Provide the (X, Y) coordinate of the cell's center where the given text is located.  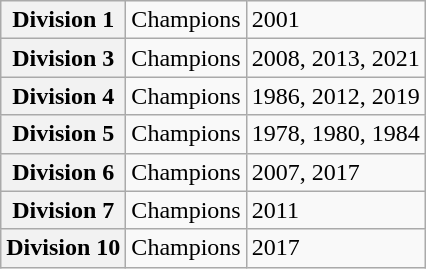
2011 (336, 210)
1978, 1980, 1984 (336, 134)
Division 7 (64, 210)
Division 5 (64, 134)
1986, 2012, 2019 (336, 96)
Division 10 (64, 248)
Division 4 (64, 96)
2007, 2017 (336, 172)
2001 (336, 20)
Division 3 (64, 58)
2017 (336, 248)
Division 1 (64, 20)
2008, 2013, 2021 (336, 58)
Division 6 (64, 172)
